Identify which cell holds the provided text, then report its [X, Y] central coordinate. 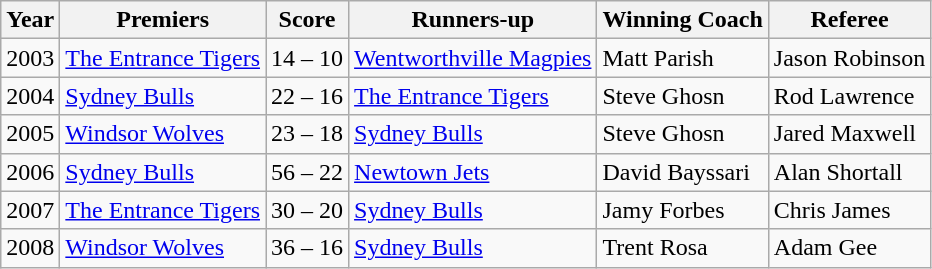
36 – 16 [308, 248]
Trent Rosa [682, 248]
14 – 10 [308, 58]
2008 [30, 248]
Jared Maxwell [849, 134]
Winning Coach [682, 20]
Jamy Forbes [682, 210]
Referee [849, 20]
22 – 16 [308, 96]
2003 [30, 58]
Newtown Jets [473, 172]
23 – 18 [308, 134]
Wentworthville Magpies [473, 58]
30 – 20 [308, 210]
David Bayssari [682, 172]
Year [30, 20]
Alan Shortall [849, 172]
2005 [30, 134]
Runners-up [473, 20]
2007 [30, 210]
Matt Parish [682, 58]
2006 [30, 172]
Adam Gee [849, 248]
Jason Robinson [849, 58]
2004 [30, 96]
Premiers [163, 20]
Chris James [849, 210]
56 – 22 [308, 172]
Score [308, 20]
Rod Lawrence [849, 96]
